Search for the cell housing the specified text and yield its [x, y] center coordinate. 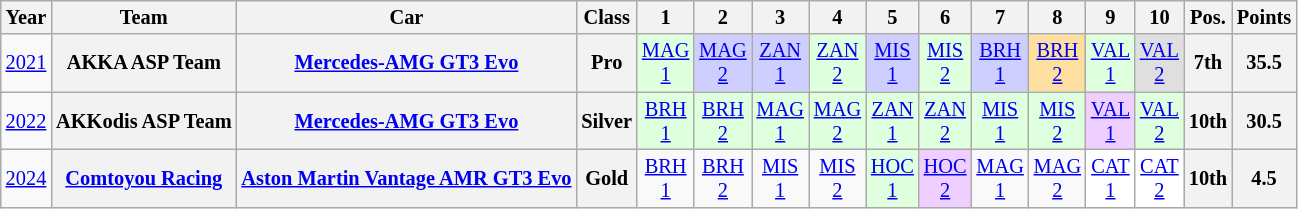
HOC1 [892, 178]
CAT1 [1110, 178]
2 [722, 17]
1 [666, 17]
Team [144, 17]
Comtoyou Racing [144, 178]
2021 [26, 63]
AKKA ASP Team [144, 63]
VAL2 [1160, 121]
8 [1058, 17]
7 [1000, 17]
VAL 2 [1160, 63]
10 [1160, 17]
Year [26, 17]
30.5 [1264, 121]
2022 [26, 121]
7th [1208, 63]
4 [838, 17]
Points [1264, 17]
3 [780, 17]
2024 [26, 178]
Car [406, 17]
9 [1110, 17]
Pos. [1208, 17]
Gold [606, 178]
Class [606, 17]
HOC2 [946, 178]
5 [892, 17]
6 [946, 17]
4.5 [1264, 178]
35.5 [1264, 63]
Aston Martin Vantage AMR GT3 Evo [406, 178]
Silver [606, 121]
AKKodis ASP Team [144, 121]
Pro [606, 63]
CAT2 [1160, 178]
